Return (X, Y) of the center of cell containing provided text 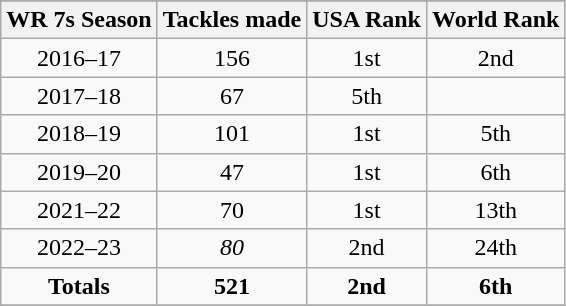
70 (232, 210)
2022–23 (79, 248)
47 (232, 172)
521 (232, 286)
Tackles made (232, 20)
156 (232, 58)
2018–19 (79, 134)
24th (495, 248)
13th (495, 210)
Totals (79, 286)
WR 7s Season (79, 20)
2016–17 (79, 58)
World Rank (495, 20)
101 (232, 134)
2021–22 (79, 210)
2019–20 (79, 172)
80 (232, 248)
USA Rank (367, 20)
2017–18 (79, 96)
67 (232, 96)
